Find where the given text appears and provide that cell's center as (X, Y) coordinate. 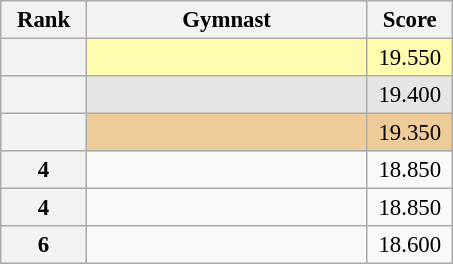
19.400 (410, 95)
Rank (44, 20)
6 (44, 245)
19.550 (410, 58)
Gymnast (226, 20)
19.350 (410, 133)
Score (410, 20)
18.600 (410, 245)
